Capture the cell that displays the provided text and extract its (x, y) central coordinate. 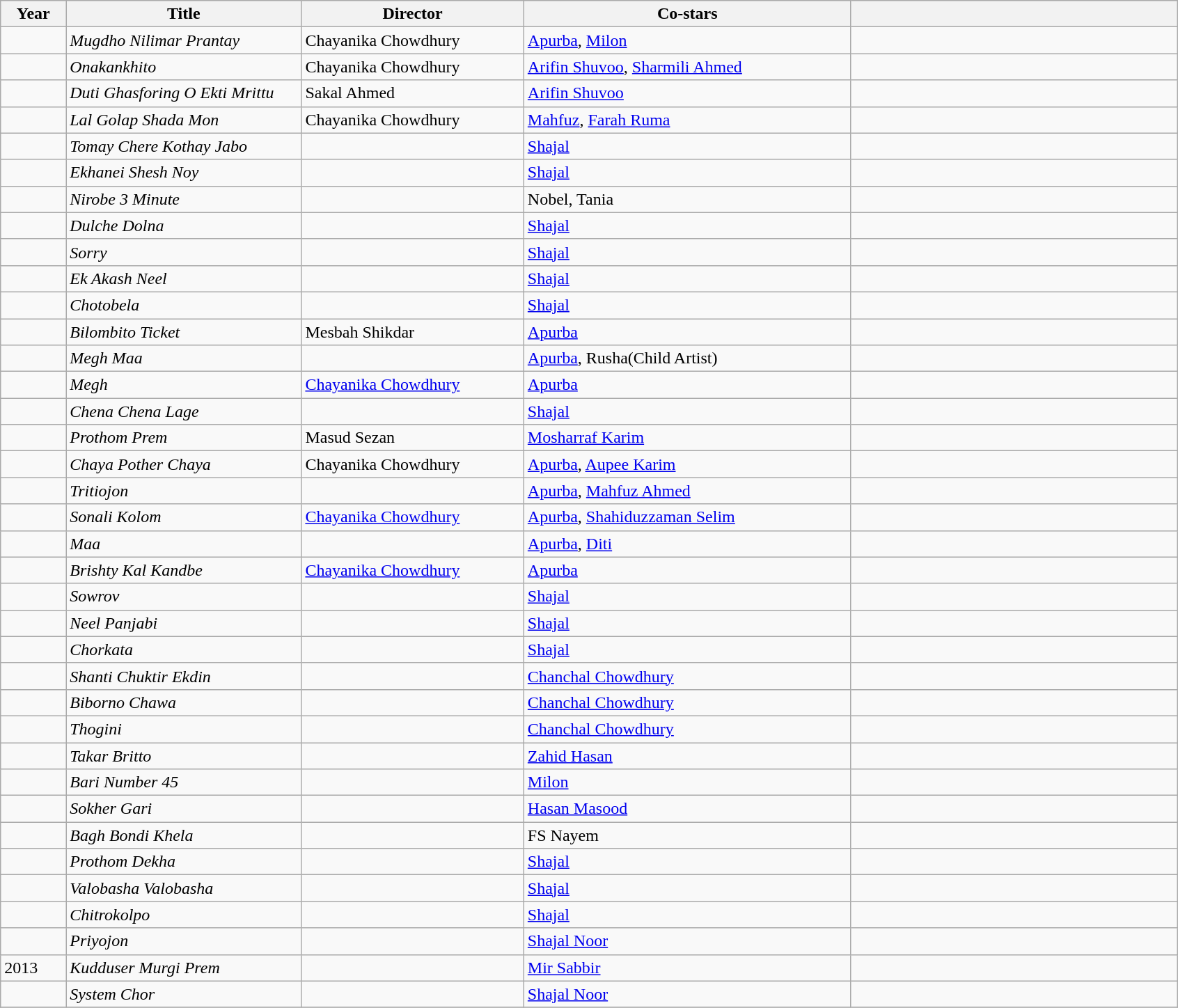
Kudduser Murgi Prem (184, 968)
Nirobe 3 Minute (184, 199)
Mir Sabbir (687, 968)
Chitrokolpo (184, 915)
Sokher Gari (184, 809)
Mosharraf Karim (687, 438)
Megh (184, 385)
FS Nayem (687, 835)
Milon (687, 782)
Apurba, Shahiduzzaman Selim (687, 517)
Maa (184, 544)
Chotobela (184, 305)
Thogini (184, 729)
Onakankhito (184, 67)
Shanti Chuktir Ekdin (184, 676)
Title (184, 14)
Sorry (184, 252)
Bari Number 45 (184, 782)
Bilombito Ticket (184, 332)
Masud Sezan (412, 438)
Apurba, Diti (687, 544)
Co-stars (687, 14)
Ekhanei Shesh Noy (184, 173)
Chena Chena Lage (184, 411)
System Chor (184, 994)
Prothom Dekha (184, 862)
Director (412, 14)
Tomay Chere Kothay Jabo (184, 146)
Lal Golap Shada Mon (184, 120)
Biborno Chawa (184, 702)
Tritiojon (184, 491)
Apurba, Mahfuz Ahmed (687, 491)
Megh Maa (184, 359)
Zahid Hasan (687, 755)
Year (33, 14)
Dulche Dolna (184, 226)
Takar Britto (184, 755)
2013 (33, 968)
Hasan Masood (687, 809)
Bagh Bondi Khela (184, 835)
Apurba, Rusha(Child Artist) (687, 359)
Mahfuz, Farah Ruma (687, 120)
Brishty Kal Kandbe (184, 570)
Chorkata (184, 649)
Duti Ghasforing O Ekti Mrittu (184, 93)
Prothom Prem (184, 438)
Mesbah Shikdar (412, 332)
Nobel, Tania (687, 199)
Priyojon (184, 941)
Arifin Shuvoo, Sharmili Ahmed (687, 67)
Sowrov (184, 597)
Neel Panjabi (184, 623)
Chaya Pother Chaya (184, 464)
Mugdho Nilimar Prantay (184, 40)
Sonali Kolom (184, 517)
Ek Akash Neel (184, 278)
Arifin Shuvoo (687, 93)
Valobasha Valobasha (184, 888)
Apurba, Aupee Karim (687, 464)
Apurba, Milon (687, 40)
Sakal Ahmed (412, 93)
